Identify which cell holds the provided text, then report its (x, y) central coordinate. 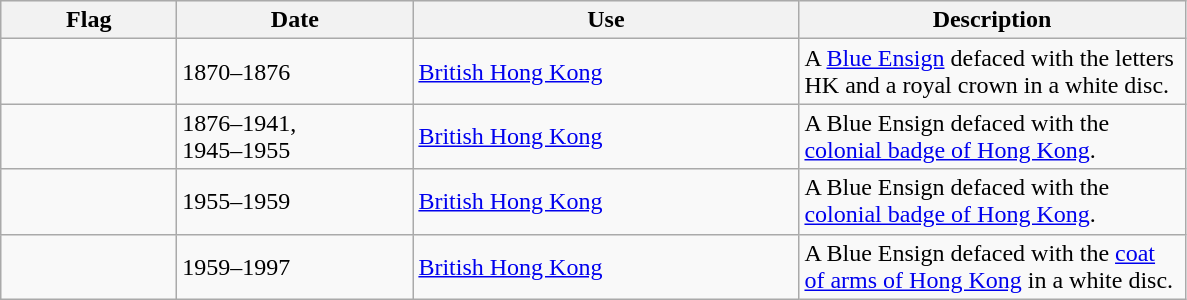
Flag (89, 20)
1959–1997 (295, 266)
1870–1876 (295, 72)
1876–1941,1945–1955 (295, 136)
Description (992, 20)
Date (295, 20)
1955–1959 (295, 202)
Use (606, 20)
A Blue Ensign defaced with the letters HK and a royal crown in a white disc. (992, 72)
A Blue Ensign defaced with the coat of arms of Hong Kong in a white disc. (992, 266)
